For the text-containing cell, return its midpoint in [x, y] coordinate format. 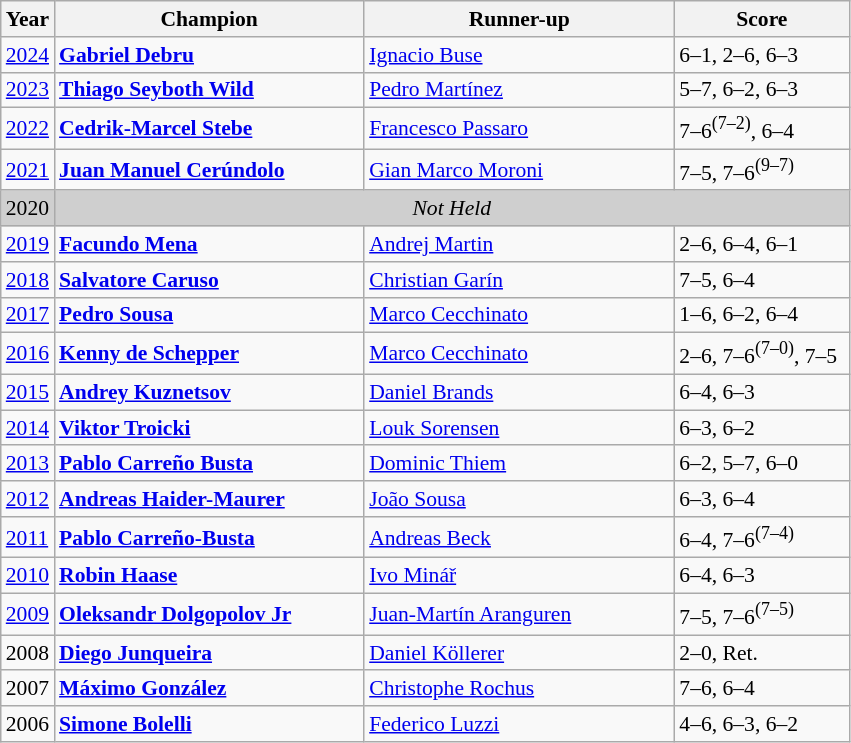
2–6, 7–6(7–0), 7–5 [762, 354]
2024 [28, 55]
João Sousa [519, 499]
Louk Sorensen [519, 428]
2014 [28, 428]
4–6, 6–3, 6–2 [762, 724]
2019 [28, 244]
Not Held [452, 209]
Daniel Brands [519, 392]
2022 [28, 128]
6–1, 2–6, 6–3 [762, 55]
Francesco Passaro [519, 128]
2010 [28, 576]
7–5, 6–4 [762, 280]
Máximo González [209, 689]
Andreas Haider-Maurer [209, 499]
1–6, 6–2, 6–4 [762, 316]
7–6(7–2), 6–4 [762, 128]
Christophe Rochus [519, 689]
Juan Manuel Cerúndolo [209, 170]
6–3, 6–4 [762, 499]
Ignacio Buse [519, 55]
Champion [209, 19]
2015 [28, 392]
Andreas Beck [519, 538]
Facundo Mena [209, 244]
Pablo Carreño Busta [209, 464]
6–3, 6–2 [762, 428]
Pedro Martínez [519, 90]
Diego Junqueira [209, 653]
Oleksandr Dolgopolov Jr [209, 614]
2006 [28, 724]
2007 [28, 689]
Kenny de Schepper [209, 354]
Simone Bolelli [209, 724]
Salvatore Caruso [209, 280]
Robin Haase [209, 576]
2013 [28, 464]
Gian Marco Moroni [519, 170]
Viktor Troicki [209, 428]
Score [762, 19]
Thiago Seyboth Wild [209, 90]
6–4, 7–6(7–4) [762, 538]
Daniel Köllerer [519, 653]
6–2, 5–7, 6–0 [762, 464]
2016 [28, 354]
Ivo Minář [519, 576]
7–5, 7–6(7–5) [762, 614]
Runner-up [519, 19]
Andrey Kuznetsov [209, 392]
2023 [28, 90]
7–6, 6–4 [762, 689]
2017 [28, 316]
2018 [28, 280]
Gabriel Debru [209, 55]
Pablo Carreño-Busta [209, 538]
2–0, Ret. [762, 653]
2011 [28, 538]
Juan-Martín Aranguren [519, 614]
7–5, 7–6(9–7) [762, 170]
2012 [28, 499]
2021 [28, 170]
2009 [28, 614]
Pedro Sousa [209, 316]
Federico Luzzi [519, 724]
Cedrik-Marcel Stebe [209, 128]
5–7, 6–2, 6–3 [762, 90]
Year [28, 19]
2–6, 6–4, 6–1 [762, 244]
Dominic Thiem [519, 464]
Andrej Martin [519, 244]
2008 [28, 653]
Christian Garín [519, 280]
2020 [28, 209]
